Pinpoint the cell where the given text exists, returning its (x, y) midpoint coordinate. 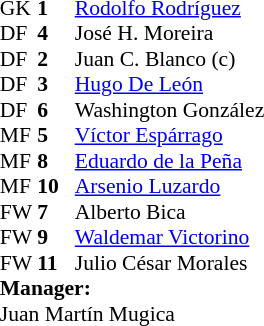
10 (56, 187)
2 (56, 59)
11 (56, 263)
5 (56, 135)
Julio César Morales (170, 263)
Manager: (132, 289)
Hugo De León (170, 85)
Alberto Bica (170, 212)
Víctor Espárrago (170, 135)
Juan C. Blanco (c) (170, 59)
Waldemar Victorino (170, 237)
Arsenio Luzardo (170, 187)
8 (56, 161)
3 (56, 85)
7 (56, 212)
Washington González (170, 110)
6 (56, 110)
9 (56, 237)
4 (56, 33)
José H. Moreira (170, 33)
Eduardo de la Peña (170, 161)
